Identify which cell holds the provided text, then report its [x, y] central coordinate. 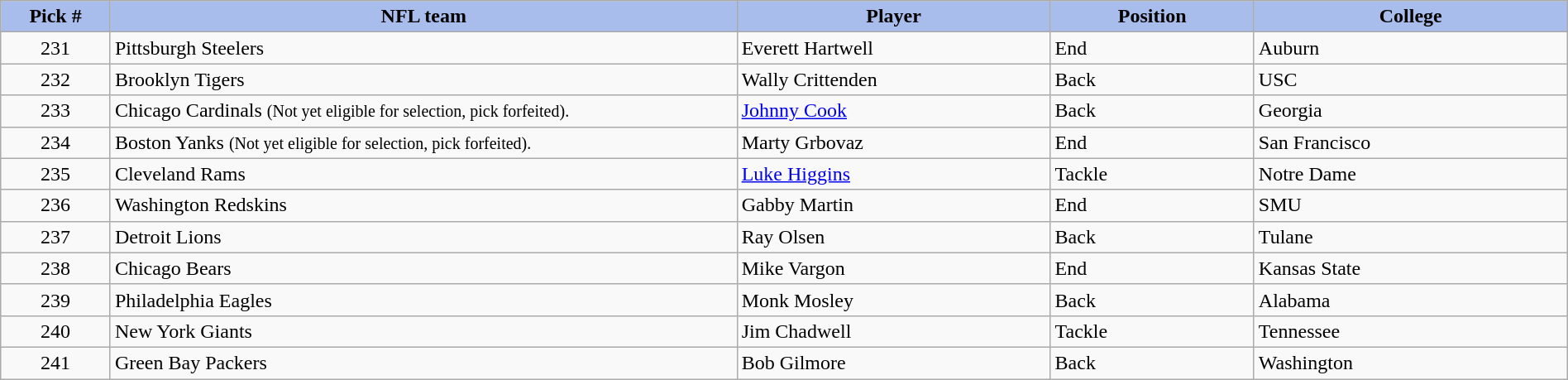
Brooklyn Tigers [423, 79]
USC [1411, 79]
Boston Yanks (Not yet eligible for selection, pick forfeited). [423, 142]
Johnny Cook [893, 111]
241 [56, 363]
Notre Dame [1411, 174]
Monk Mosley [893, 300]
231 [56, 48]
237 [56, 237]
234 [56, 142]
College [1411, 17]
New York Giants [423, 331]
Ray Olsen [893, 237]
Tennessee [1411, 331]
Position [1152, 17]
Tulane [1411, 237]
Cleveland Rams [423, 174]
SMU [1411, 205]
239 [56, 300]
Chicago Bears [423, 268]
Pick # [56, 17]
Kansas State [1411, 268]
NFL team [423, 17]
Bob Gilmore [893, 363]
Wally Crittenden [893, 79]
Auburn [1411, 48]
Philadelphia Eagles [423, 300]
Detroit Lions [423, 237]
238 [56, 268]
233 [56, 111]
235 [56, 174]
Green Bay Packers [423, 363]
Chicago Cardinals (Not yet eligible for selection, pick forfeited). [423, 111]
Alabama [1411, 300]
Player [893, 17]
San Francisco [1411, 142]
232 [56, 79]
Pittsburgh Steelers [423, 48]
Washington [1411, 363]
Washington Redskins [423, 205]
Gabby Martin [893, 205]
Mike Vargon [893, 268]
236 [56, 205]
Georgia [1411, 111]
Marty Grbovaz [893, 142]
240 [56, 331]
Luke Higgins [893, 174]
Everett Hartwell [893, 48]
Jim Chadwell [893, 331]
